Provide the (X, Y) coordinate of the cell's center where the given text is located.  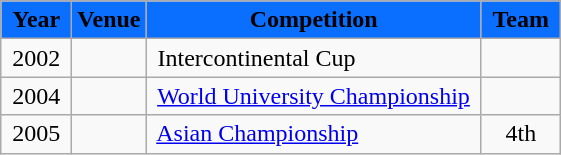
Intercontinental Cup (314, 58)
Year (36, 20)
World University Championship (314, 96)
4th (520, 134)
Venue (109, 20)
Team (520, 20)
2005 (36, 134)
2004 (36, 96)
Asian Championship (314, 134)
2002 (36, 58)
Competition (314, 20)
